Return the (x, y) coordinate for the center point of the cell that contains the specified text.  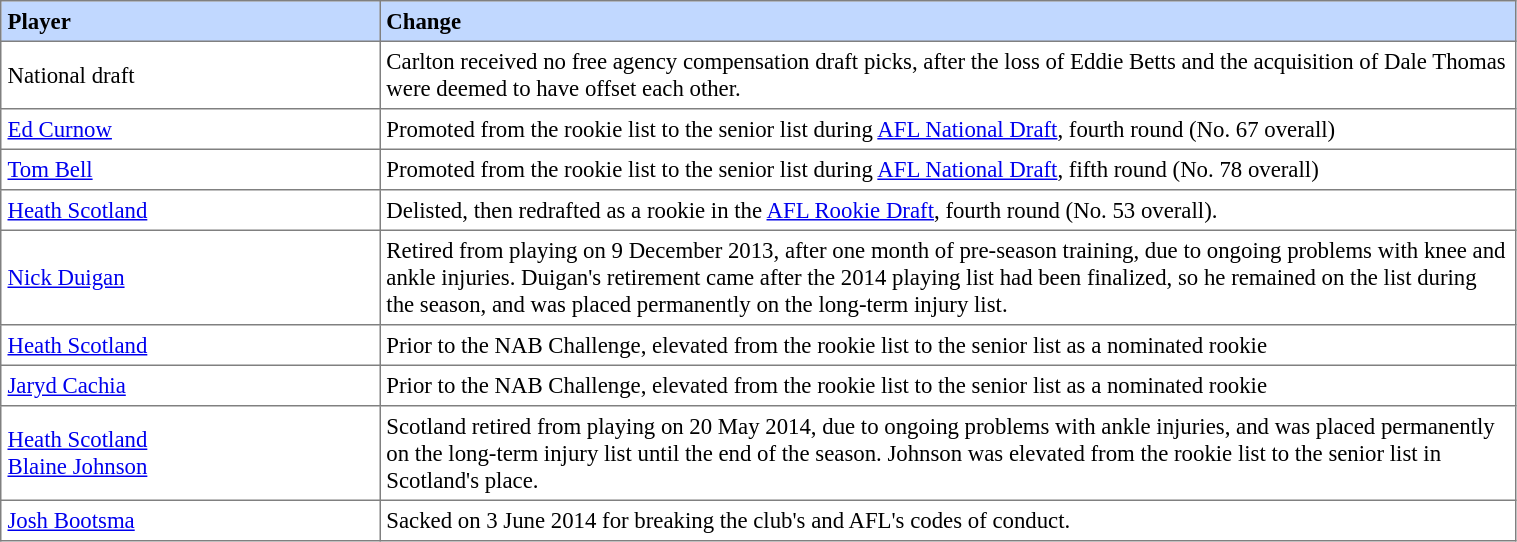
Change (948, 21)
Sacked on 3 June 2014 for breaking the club's and AFL's codes of conduct. (948, 520)
Jaryd Cachia (190, 385)
Ed Curnow (190, 129)
Player (190, 21)
Josh Bootsma (190, 520)
Nick Duigan (190, 277)
Delisted, then redrafted as a rookie in the AFL Rookie Draft, fourth round (No. 53 overall). (948, 210)
National draft (190, 75)
Promoted from the rookie list to the senior list during AFL National Draft, fifth round (No. 78 overall) (948, 169)
Promoted from the rookie list to the senior list during AFL National Draft, fourth round (No. 67 overall) (948, 129)
Heath Scotland Blaine Johnson (190, 453)
Tom Bell (190, 169)
